Pinpoint the cell where the given text exists, returning its (x, y) midpoint coordinate. 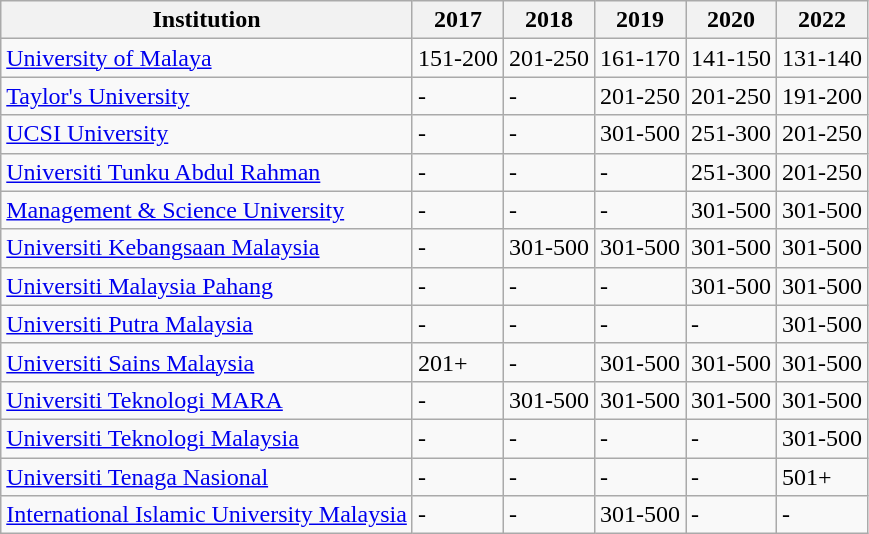
141-150 (732, 58)
Management & Science University (207, 210)
2022 (822, 20)
2017 (458, 20)
University of Malaya (207, 58)
Universiti Sains Malaysia (207, 362)
151-200 (458, 58)
Universiti Kebangsaan Malaysia (207, 248)
International Islamic University Malaysia (207, 515)
Institution (207, 20)
Universiti Malaysia Pahang (207, 286)
2019 (640, 20)
Taylor's University (207, 96)
Universiti Tenaga Nasional (207, 477)
131-140 (822, 58)
501+ (822, 477)
UCSI University (207, 134)
2018 (548, 20)
201+ (458, 362)
Universiti Teknologi Malaysia (207, 438)
Universiti Tunku Abdul Rahman (207, 172)
191-200 (822, 96)
Universiti Teknologi MARA (207, 400)
Universiti Putra Malaysia (207, 324)
2020 (732, 20)
161-170 (640, 58)
